Output the (x, y) coordinate of the center of the cell containing the given text.  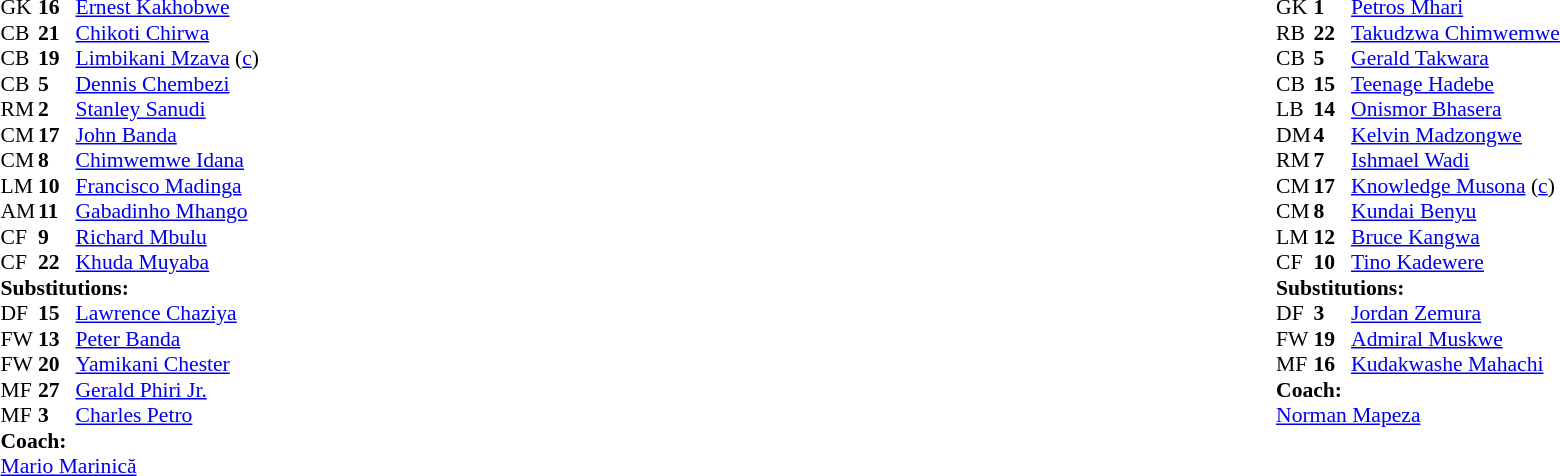
Khuda Muyaba (168, 263)
Jordan Zemura (1456, 313)
Admiral Muskwe (1456, 339)
Stanley Sanudi (168, 109)
AM (19, 211)
Gerald Phiri Jr. (168, 390)
Francisco Madinga (168, 186)
Gerald Takwara (1456, 59)
20 (57, 365)
Dennis Chembezi (168, 84)
LB (1295, 109)
Bruce Kangwa (1456, 237)
27 (57, 390)
13 (57, 339)
11 (57, 211)
Kundai Benyu (1456, 211)
Kelvin Madzongwe (1456, 135)
21 (57, 33)
4 (1333, 135)
12 (1333, 237)
Tino Kadewere (1456, 263)
Knowledge Musona (c) (1456, 186)
Chikoti Chirwa (168, 33)
Teenage Hadebe (1456, 84)
7 (1333, 161)
DM (1295, 135)
Kudakwashe Mahachi (1456, 365)
Peter Banda (168, 339)
John Banda (168, 135)
2 (57, 109)
Limbikani Mzava (c) (168, 59)
Takudzwa Chimwemwe (1456, 33)
Onismor Bhasera (1456, 109)
Richard Mbulu (168, 237)
Ishmael Wadi (1456, 161)
Norman Mapeza (1418, 415)
RB (1295, 33)
9 (57, 237)
Gabadinho Mhango (168, 211)
Lawrence Chaziya (168, 313)
Yamikani Chester (168, 365)
14 (1333, 109)
Chimwemwe Idana (168, 161)
Charles Petro (168, 415)
16 (1333, 365)
